Detect which cell encompasses the target text, then output its (x, y) center coordinate. 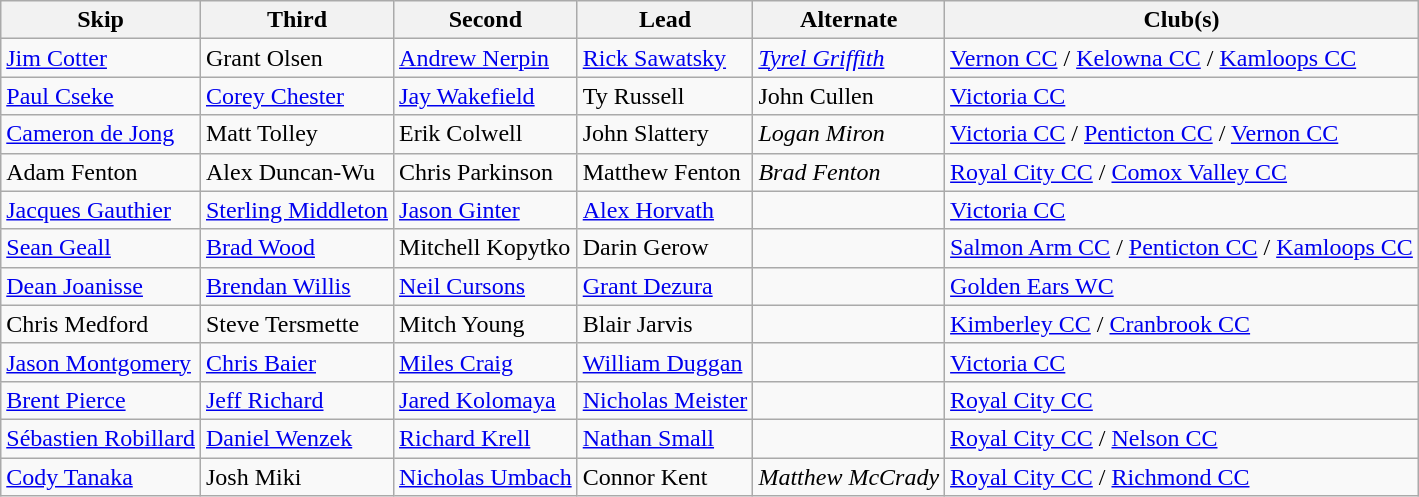
Miles Craig (486, 362)
Brendan Willis (296, 286)
Paul Cseke (101, 96)
Corey Chester (296, 96)
Royal City CC / Richmond CC (1182, 477)
Rick Sawatsky (665, 58)
Second (486, 20)
Andrew Nerpin (486, 58)
Mitchell Kopytko (486, 248)
Richard Krell (486, 438)
Cameron de Jong (101, 134)
Sébastien Robillard (101, 438)
Connor Kent (665, 477)
Jim Cotter (101, 58)
Sterling Middleton (296, 210)
Jacques Gauthier (101, 210)
Lead (665, 20)
Chris Baier (296, 362)
Mitch Young (486, 324)
Chris Parkinson (486, 172)
Salmon Arm CC / Penticton CC / Kamloops CC (1182, 248)
Darin Gerow (665, 248)
Ty Russell (665, 96)
Matthew Fenton (665, 172)
Brad Fenton (849, 172)
Nicholas Umbach (486, 477)
Jeff Richard (296, 400)
Royal City CC / Nelson CC (1182, 438)
Neil Cursons (486, 286)
Logan Miron (849, 134)
Matt Tolley (296, 134)
Royal City CC / Comox Valley CC (1182, 172)
Brent Pierce (101, 400)
John Slattery (665, 134)
Victoria CC / Penticton CC / Vernon CC (1182, 134)
Cody Tanaka (101, 477)
Alex Horvath (665, 210)
Matthew McCrady (849, 477)
Alex Duncan-Wu (296, 172)
Erik Colwell (486, 134)
Golden Ears WC (1182, 286)
Jason Ginter (486, 210)
Steve Tersmette (296, 324)
Kimberley CC / Cranbrook CC (1182, 324)
Jay Wakefield (486, 96)
Alternate (849, 20)
Nicholas Meister (665, 400)
Josh Miki (296, 477)
Third (296, 20)
Grant Dezura (665, 286)
William Duggan (665, 362)
Skip (101, 20)
Chris Medford (101, 324)
Tyrel Griffith (849, 58)
Nathan Small (665, 438)
Adam Fenton (101, 172)
Sean Geall (101, 248)
Dean Joanisse (101, 286)
Club(s) (1182, 20)
Jason Montgomery (101, 362)
Blair Jarvis (665, 324)
John Cullen (849, 96)
Brad Wood (296, 248)
Grant Olsen (296, 58)
Jared Kolomaya (486, 400)
Royal City CC (1182, 400)
Daniel Wenzek (296, 438)
Vernon CC / Kelowna CC / Kamloops CC (1182, 58)
